Return the (X, Y) coordinate for the center point of the cell that contains the specified text.  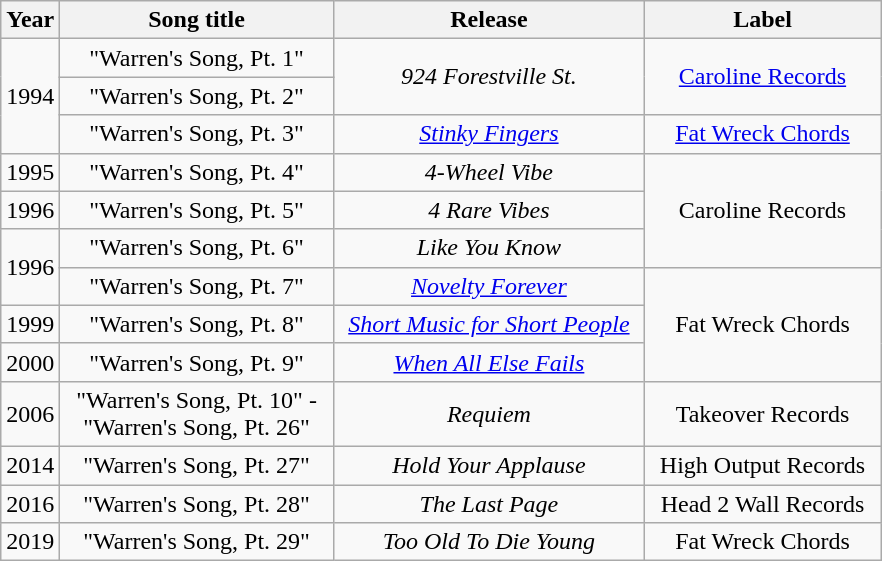
"Warren's Song, Pt. 7" (197, 286)
2016 (30, 503)
"Warren's Song, Pt. 3" (197, 134)
2006 (30, 414)
Release (488, 20)
1994 (30, 96)
Hold Your Applause (488, 465)
"Warren's Song, Pt. 6" (197, 248)
4 Rare Vibes (488, 210)
"Warren's Song, Pt. 9" (197, 362)
Novelty Forever (488, 286)
Head 2 Wall Records (762, 503)
Year (30, 20)
Short Music for Short People (488, 324)
When All Else Fails (488, 362)
924 Forestville St. (488, 77)
"Warren's Song, Pt. 2" (197, 96)
Song title (197, 20)
2014 (30, 465)
2000 (30, 362)
1999 (30, 324)
Like You Know (488, 248)
The Last Page (488, 503)
"Warren's Song, Pt. 1" (197, 58)
4-Wheel Vibe (488, 172)
Takeover Records (762, 414)
"Warren's Song, Pt. 10" - "Warren's Song, Pt. 26" (197, 414)
"Warren's Song, Pt. 4" (197, 172)
High Output Records (762, 465)
"Warren's Song, Pt. 27" (197, 465)
Label (762, 20)
"Warren's Song, Pt. 29" (197, 542)
1995 (30, 172)
Stinky Fingers (488, 134)
"Warren's Song, Pt. 28" (197, 503)
Requiem (488, 414)
"Warren's Song, Pt. 5" (197, 210)
2019 (30, 542)
"Warren's Song, Pt. 8" (197, 324)
Too Old To Die Young (488, 542)
